Detect which cell encompasses the target text, then output its (x, y) center coordinate. 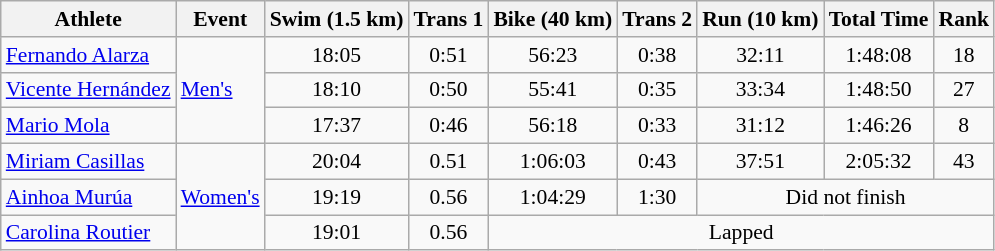
27 (964, 90)
56:23 (552, 55)
31:12 (760, 126)
Men's (220, 90)
Ainhoa Murúa (88, 197)
55:41 (552, 90)
Did not finish (846, 197)
33:34 (760, 90)
1:48:08 (879, 55)
56:18 (552, 126)
32:11 (760, 55)
0:43 (657, 162)
20:04 (337, 162)
Miriam Casillas (88, 162)
0:35 (657, 90)
0:38 (657, 55)
Swim (1.5 km) (337, 19)
1:48:50 (879, 90)
19:19 (337, 197)
43 (964, 162)
Mario Mola (88, 126)
8 (964, 126)
1:46:26 (879, 126)
0:46 (448, 126)
Carolina Routier (88, 233)
1:06:03 (552, 162)
Event (220, 19)
Lapped (741, 233)
2:05:32 (879, 162)
Total Time (879, 19)
Run (10 km) (760, 19)
Women's (220, 198)
17:37 (337, 126)
Trans 1 (448, 19)
18:05 (337, 55)
1:30 (657, 197)
0:51 (448, 55)
1:04:29 (552, 197)
18 (964, 55)
0.51 (448, 162)
0:33 (657, 126)
Trans 2 (657, 19)
Athlete (88, 19)
18:10 (337, 90)
Bike (40 km) (552, 19)
0:50 (448, 90)
19:01 (337, 233)
37:51 (760, 162)
Rank (964, 19)
Vicente Hernández (88, 90)
Fernando Alarza (88, 55)
